Find where the given text appears and provide that cell's center as [X, Y] coordinate. 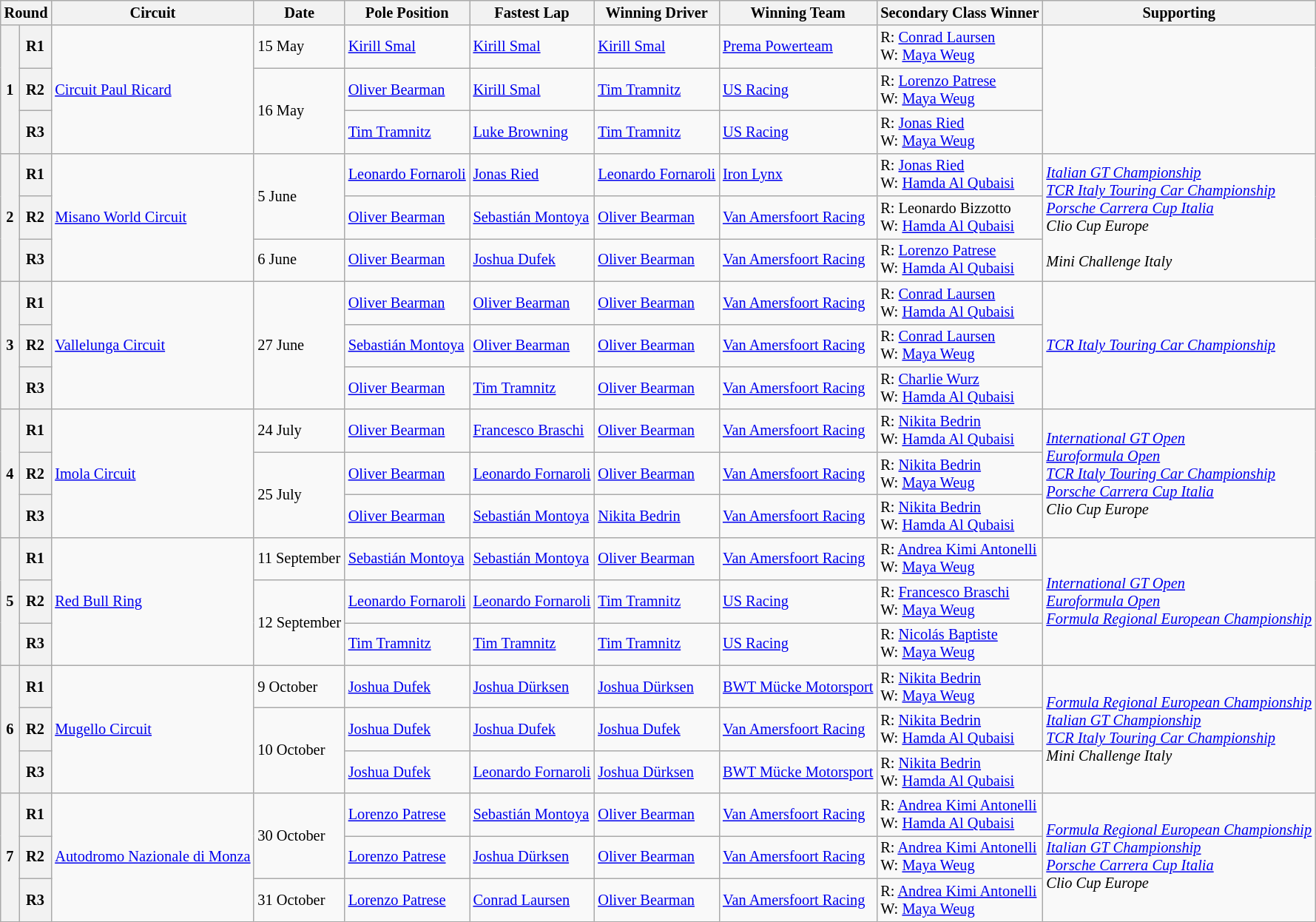
6 [10, 730]
27 June [299, 345]
R: Jonas RiedW: Maya Weug [959, 132]
R: Nicolás BaptisteW: Maya Weug [959, 644]
Fastest Lap [533, 13]
5 June [299, 195]
Date [299, 13]
Winning Driver [657, 13]
R: Jonas RiedW: Hamda Al Qubaisi [959, 175]
Autodromo Nazionale di Monza [152, 857]
Luke Browning [533, 132]
Francesco Braschi [533, 431]
Iron Lynx [797, 175]
12 September [299, 623]
R: Leonardo BizzottoW: Hamda Al Qubaisi [959, 218]
International GT OpenEuroformula OpenFormula Regional European Championship [1179, 601]
Prema Powerteam [797, 47]
Red Bull Ring [152, 601]
9 October [299, 687]
Nikita Bedrin [657, 516]
Mugello Circuit [152, 730]
R: Francesco BraschiW: Maya Weug [959, 602]
Formula Regional European ChampionshipItalian GT ChampionshipTCR Italy Touring Car ChampionshipMini Challenge Italy [1179, 730]
Pole Position [407, 13]
Conrad Laursen [533, 900]
11 September [299, 559]
Secondary Class Winner [959, 13]
Imola Circuit [152, 474]
1 [10, 89]
R: Conrad LaursenW: Hamda Al Qubaisi [959, 303]
R: Lorenzo PatreseW: Hamda Al Qubaisi [959, 260]
R: Andrea Kimi AntonelliW: Hamda Al Qubaisi [959, 815]
Formula Regional European ChampionshipItalian GT ChampionshipPorsche Carrera Cup ItaliaClio Cup Europe [1179, 857]
International GT OpenEuroformula OpenTCR Italy Touring Car ChampionshipPorsche Carrera Cup ItaliaClio Cup Europe [1179, 474]
Round [27, 13]
Winning Team [797, 13]
25 July [299, 494]
3 [10, 345]
Vallelunga Circuit [152, 345]
TCR Italy Touring Car Championship [1179, 345]
31 October [299, 900]
Italian GT ChampionshipTCR Italy Touring Car ChampionshipPorsche Carrera Cup ItaliaClio Cup EuropeMini Challenge Italy [1179, 218]
Circuit Paul Ricard [152, 89]
6 June [299, 260]
Supporting [1179, 13]
16 May [299, 111]
15 May [299, 47]
R: Lorenzo PatreseW: Maya Weug [959, 90]
5 [10, 601]
R: Charlie WurzW: Hamda Al Qubaisi [959, 388]
Circuit [152, 13]
10 October [299, 750]
7 [10, 857]
4 [10, 474]
30 October [299, 836]
24 July [299, 431]
Misano World Circuit [152, 218]
2 [10, 218]
Jonas Ried [533, 175]
